Provide the (X, Y) coordinate of the cell's center where the given text is located.  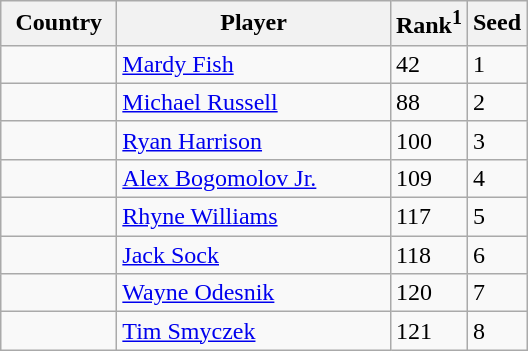
109 (428, 178)
Country (59, 24)
100 (428, 140)
7 (496, 293)
Ryan Harrison (254, 140)
1 (496, 64)
5 (496, 217)
Tim Smyczek (254, 331)
Michael Russell (254, 102)
Rank1 (428, 24)
Jack Sock (254, 255)
2 (496, 102)
Alex Bogomolov Jr. (254, 178)
120 (428, 293)
121 (428, 331)
118 (428, 255)
Rhyne Williams (254, 217)
Wayne Odesnik (254, 293)
Player (254, 24)
117 (428, 217)
3 (496, 140)
8 (496, 331)
Mardy Fish (254, 64)
Seed (496, 24)
42 (428, 64)
6 (496, 255)
4 (496, 178)
88 (428, 102)
